Determine the [x, y] coordinate at the center of the cell enclosing the given text.  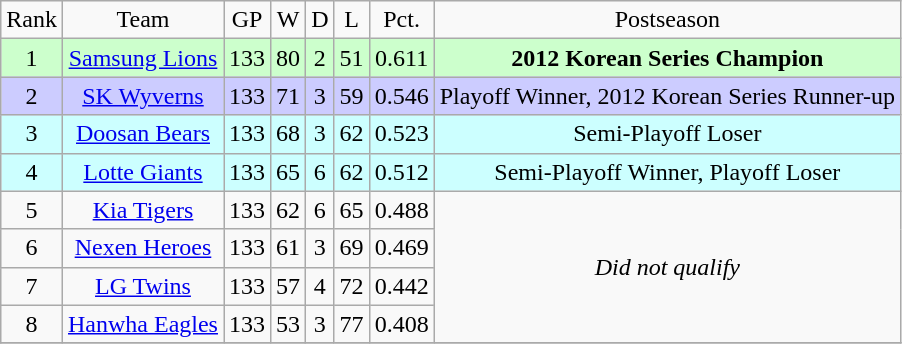
68 [288, 134]
53 [288, 324]
69 [352, 248]
2012 Korean Series Champion [667, 58]
Semi-Playoff Loser [667, 134]
0.488 [402, 210]
Doosan Bears [142, 134]
80 [288, 58]
5 [32, 210]
0.546 [402, 96]
SK Wyverns [142, 96]
0.469 [402, 248]
Team [142, 20]
72 [352, 286]
Hanwha Eagles [142, 324]
Did not qualify [667, 267]
0.512 [402, 172]
Postseason [667, 20]
0.611 [402, 58]
1 [32, 58]
Semi-Playoff Winner, Playoff Loser [667, 172]
0.442 [402, 286]
Lotte Giants [142, 172]
Kia Tigers [142, 210]
GP [248, 20]
57 [288, 286]
Samsung Lions [142, 58]
0.523 [402, 134]
LG Twins [142, 286]
59 [352, 96]
Nexen Heroes [142, 248]
8 [32, 324]
0.408 [402, 324]
Pct. [402, 20]
W [288, 20]
61 [288, 248]
71 [288, 96]
Playoff Winner, 2012 Korean Series Runner-up [667, 96]
77 [352, 324]
D [320, 20]
L [352, 20]
7 [32, 286]
Rank [32, 20]
51 [352, 58]
